Identify which cell holds the provided text, then report its [x, y] central coordinate. 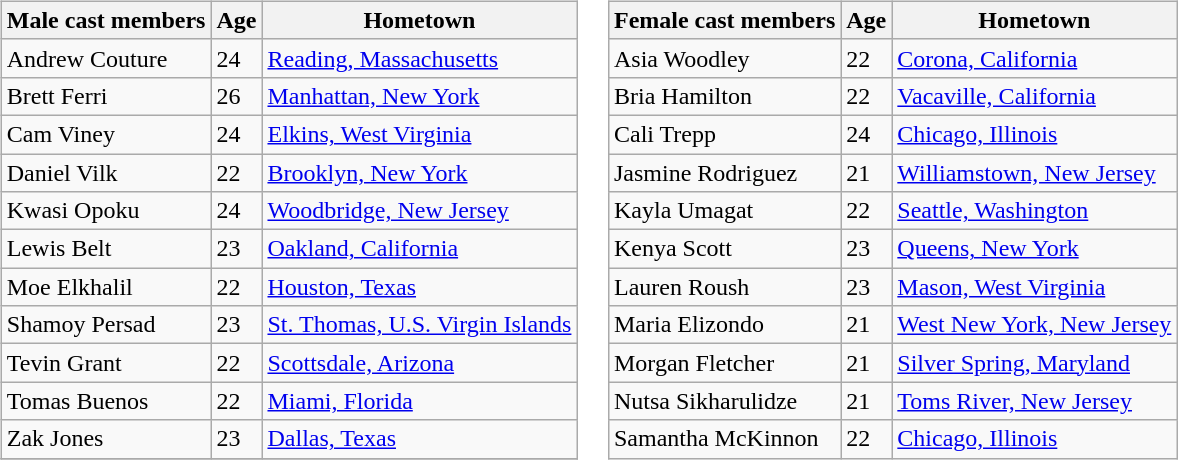
Dallas, Texas [420, 439]
Corona, California [1034, 58]
Woodbridge, New Jersey [420, 211]
Zak Jones [106, 439]
Cam Viney [106, 134]
Brett Ferri [106, 96]
Reading, Massachusetts [420, 58]
Silver Spring, Maryland [1034, 363]
Houston, Texas [420, 287]
Nutsa Sikharulidze [724, 401]
Lauren Roush [724, 287]
Morgan Fletcher [724, 363]
Tomas Buenos [106, 401]
Brooklyn, New York [420, 173]
Elkins, West Virginia [420, 134]
Mason, West Virginia [1034, 287]
Tevin Grant [106, 363]
Female cast members [724, 20]
Queens, New York [1034, 249]
Bria Hamilton [724, 96]
26 [236, 96]
Williamstown, New Jersey [1034, 173]
Kayla Umagat [724, 211]
Moe Elkhalil [106, 287]
Oakland, California [420, 249]
Andrew Couture [106, 58]
Kenya Scott [724, 249]
Asia Woodley [724, 58]
Jasmine Rodriguez [724, 173]
Male cast members [106, 20]
Manhattan, New York [420, 96]
West New York, New Jersey [1034, 325]
Scottsdale, Arizona [420, 363]
St. Thomas, U.S. Virgin Islands [420, 325]
Seattle, Washington [1034, 211]
Kwasi Opoku [106, 211]
Samantha McKinnon [724, 439]
Vacaville, California [1034, 96]
Lewis Belt [106, 249]
Cali Trepp [724, 134]
Toms River, New Jersey [1034, 401]
Miami, Florida [420, 401]
Maria Elizondo [724, 325]
Shamoy Persad [106, 325]
Daniel Vilk [106, 173]
